Detect which cell encompasses the target text, then output its (X, Y) center coordinate. 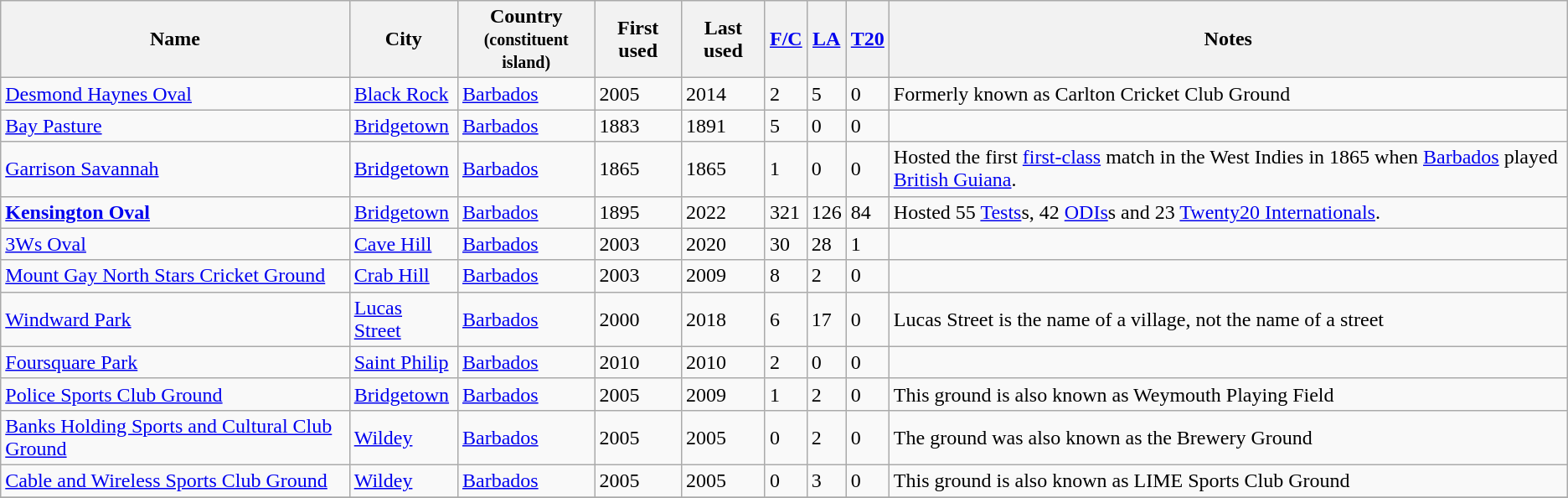
Name (175, 39)
1883 (638, 126)
This ground is also known as Weymouth Playing Field (1228, 394)
321 (786, 212)
Crab Hill (404, 276)
T20 (868, 39)
The ground was also known as the Brewery Ground (1228, 438)
17 (826, 319)
Notes (1228, 39)
Cave Hill (404, 244)
6 (786, 319)
City (404, 39)
3 (826, 480)
Police Sports Club Ground (175, 394)
2022 (723, 212)
Windward Park (175, 319)
Desmond Haynes Oval (175, 94)
Hosted 55 Testss, 42 ODIss and 23 Twenty20 Internationals. (1228, 212)
2000 (638, 319)
F/C (786, 39)
Lucas Street (404, 319)
Last used (723, 39)
2018 (723, 319)
Lucas Street is the name of a village, not the name of a street (1228, 319)
Hosted the first first-class match in the West Indies in 1865 when Barbados played British Guiana. (1228, 169)
1895 (638, 212)
Banks Holding Sports and Cultural Club Ground (175, 438)
First used (638, 39)
8 (786, 276)
This ground is also known as LIME Sports Club Ground (1228, 480)
2014 (723, 94)
Country(constituent island) (526, 39)
Garrison Savannah (175, 169)
28 (826, 244)
Formerly known as Carlton Cricket Club Ground (1228, 94)
126 (826, 212)
Foursquare Park (175, 362)
3Ws Oval (175, 244)
30 (786, 244)
LA (826, 39)
Saint Philip (404, 362)
Black Rock (404, 94)
84 (868, 212)
1891 (723, 126)
Kensington Oval (175, 212)
Bay Pasture (175, 126)
Mount Gay North Stars Cricket Ground (175, 276)
2020 (723, 244)
Cable and Wireless Sports Club Ground (175, 480)
